From the cell containing the given text, extract its center point as (X, Y) coordinate. 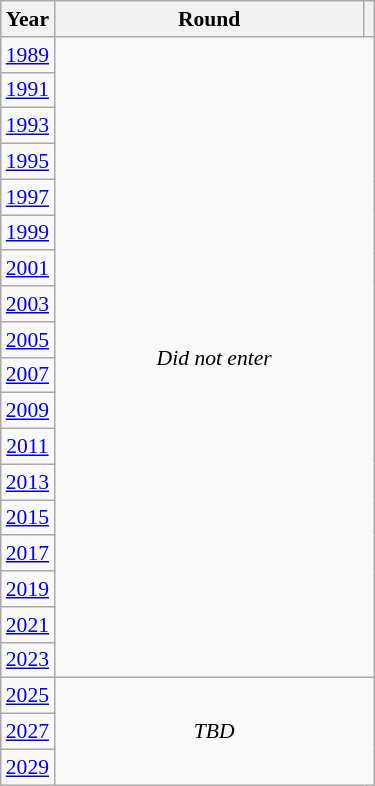
1991 (28, 90)
Did not enter (214, 358)
Year (28, 19)
2001 (28, 269)
1993 (28, 126)
2005 (28, 340)
2021 (28, 625)
1997 (28, 197)
2017 (28, 554)
1999 (28, 233)
1995 (28, 162)
2023 (28, 660)
2011 (28, 447)
1989 (28, 55)
2009 (28, 411)
2029 (28, 767)
2025 (28, 696)
TBD (214, 732)
2019 (28, 589)
2013 (28, 482)
2007 (28, 375)
2015 (28, 518)
2003 (28, 304)
2027 (28, 732)
Round (209, 19)
